From the cell containing the given text, extract its center point as (X, Y) coordinate. 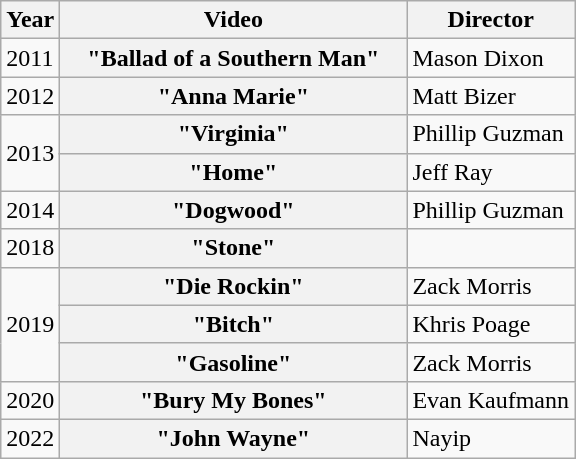
"Dogwood" (234, 210)
"Virginia" (234, 134)
Jeff Ray (491, 172)
"Anna Marie" (234, 96)
"Die Rockin" (234, 286)
"Bury My Bones" (234, 400)
Matt Bizer (491, 96)
Video (234, 20)
2014 (30, 210)
"Home" (234, 172)
"Ballad of a Southern Man" (234, 58)
"John Wayne" (234, 438)
Evan Kaufmann (491, 400)
2011 (30, 58)
"Gasoline" (234, 362)
Director (491, 20)
2018 (30, 248)
2019 (30, 324)
2013 (30, 153)
2012 (30, 96)
Mason Dixon (491, 58)
Khris Poage (491, 324)
Year (30, 20)
Nayip (491, 438)
"Bitch" (234, 324)
"Stone" (234, 248)
2020 (30, 400)
2022 (30, 438)
